Identify which cell holds the provided text, then report its (X, Y) central coordinate. 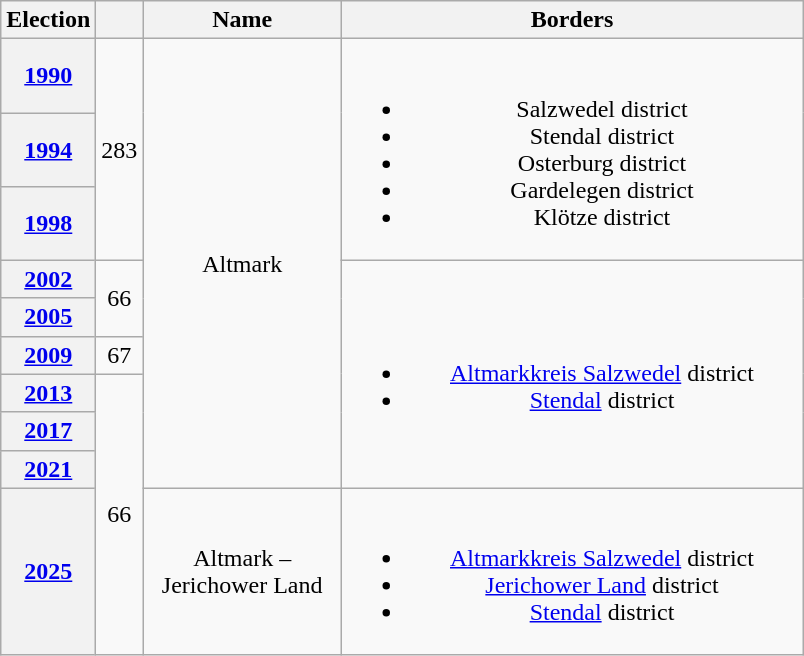
Altmark (242, 264)
Altmarkkreis Salzwedel districtJerichower Land districtStendal district (572, 572)
2009 (48, 355)
Salzwedel districtStendal districtOsterburg districtGardelegen districtKlötze district (572, 150)
1998 (48, 223)
1990 (48, 76)
2002 (48, 279)
Election (48, 20)
Borders (572, 20)
283 (120, 150)
Altmark – Jerichower Land (242, 572)
2005 (48, 317)
Name (242, 20)
67 (120, 355)
2021 (48, 469)
1994 (48, 149)
2017 (48, 431)
2013 (48, 393)
Altmarkkreis Salzwedel districtStendal district (572, 374)
2025 (48, 572)
